Scan for the cell matching the given text and deliver its [x, y] coordinate at center. 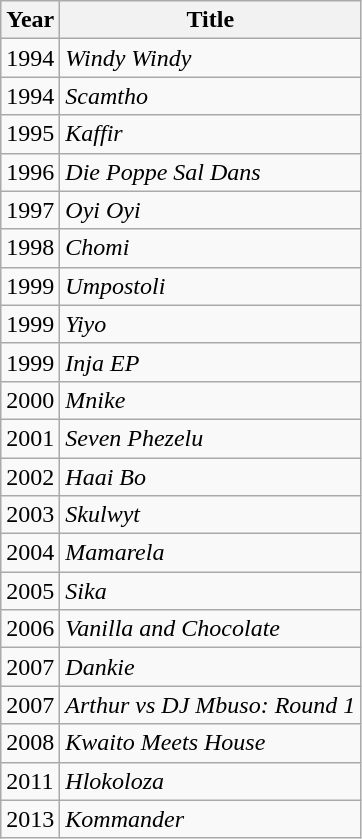
1997 [30, 210]
Arthur vs DJ Mbuso: Round 1 [210, 705]
Haai Bo [210, 477]
Scamtho [210, 96]
2000 [30, 400]
Kaffir [210, 134]
Title [210, 20]
Die Poppe Sal Dans [210, 172]
Seven Phezelu [210, 438]
1996 [30, 172]
2002 [30, 477]
Windy Windy [210, 58]
Sika [210, 591]
2003 [30, 515]
Mamarela [210, 553]
Dankie [210, 667]
Inja EP [210, 362]
2005 [30, 591]
Year [30, 20]
Vanilla and Chocolate [210, 629]
Kwaito Meets House [210, 743]
2013 [30, 819]
Chomi [210, 248]
2008 [30, 743]
2006 [30, 629]
2004 [30, 553]
Skulwyt [210, 515]
2011 [30, 781]
Oyi Oyi [210, 210]
Hlokoloza [210, 781]
2001 [30, 438]
Kommander [210, 819]
Umpostoli [210, 286]
1998 [30, 248]
1995 [30, 134]
Mnike [210, 400]
Yiyo [210, 324]
